For the text-containing cell, return its midpoint in [X, Y] coordinate format. 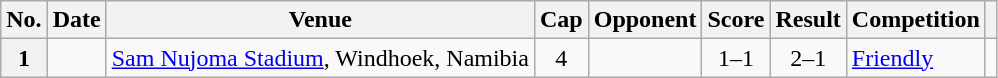
1 [24, 58]
Opponent [645, 20]
Cap [561, 20]
Competition [916, 20]
Venue [320, 20]
No. [24, 20]
Score [736, 20]
4 [561, 58]
Sam Nujoma Stadium, Windhoek, Namibia [320, 58]
Result [808, 20]
1–1 [736, 58]
2–1 [808, 58]
Date [76, 20]
Friendly [916, 58]
